Extract the (x, y) coordinate from the center of the cell holding the provided text.  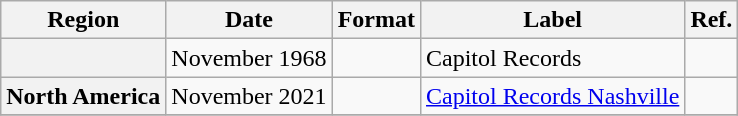
Format (376, 20)
November 2021 (249, 96)
Capitol Records Nashville (552, 96)
Label (552, 20)
Capitol Records (552, 58)
Date (249, 20)
Region (84, 20)
North America (84, 96)
November 1968 (249, 58)
Ref. (712, 20)
